From the cell containing the given text, extract its center point as (x, y) coordinate. 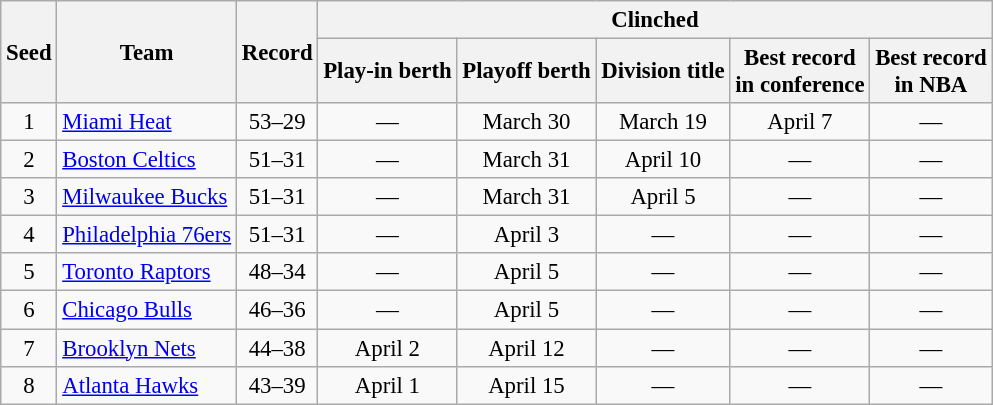
March 19 (663, 122)
Play-in berth (388, 72)
8 (29, 385)
April 7 (800, 122)
5 (29, 273)
April 2 (388, 348)
Miami Heat (147, 122)
April 15 (526, 385)
43–39 (276, 385)
March 30 (526, 122)
Clinched (655, 20)
Record (276, 52)
44–38 (276, 348)
46–36 (276, 310)
Division title (663, 72)
Philadelphia 76ers (147, 235)
7 (29, 348)
April 12 (526, 348)
Chicago Bulls (147, 310)
Best recordin conference (800, 72)
Brooklyn Nets (147, 348)
Playoff berth (526, 72)
48–34 (276, 273)
6 (29, 310)
Atlanta Hawks (147, 385)
Team (147, 52)
April 10 (663, 160)
3 (29, 197)
April 1 (388, 385)
4 (29, 235)
53–29 (276, 122)
Milwaukee Bucks (147, 197)
Best recordin NBA (931, 72)
April 3 (526, 235)
Toronto Raptors (147, 273)
Boston Celtics (147, 160)
Seed (29, 52)
1 (29, 122)
2 (29, 160)
